For the text-containing cell, return its midpoint in [X, Y] coordinate format. 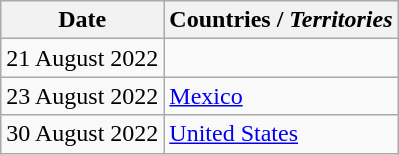
Date [82, 20]
Countries / Territories [281, 20]
30 August 2022 [82, 134]
Mexico [281, 96]
23 August 2022 [82, 96]
United States [281, 134]
21 August 2022 [82, 58]
